Capture the cell that displays the provided text and extract its [X, Y] central coordinate. 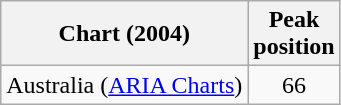
Chart (2004) [124, 34]
Peakposition [294, 34]
Australia (ARIA Charts) [124, 85]
66 [294, 85]
